Locate the cell with the specified text and output its [X, Y] center coordinate. 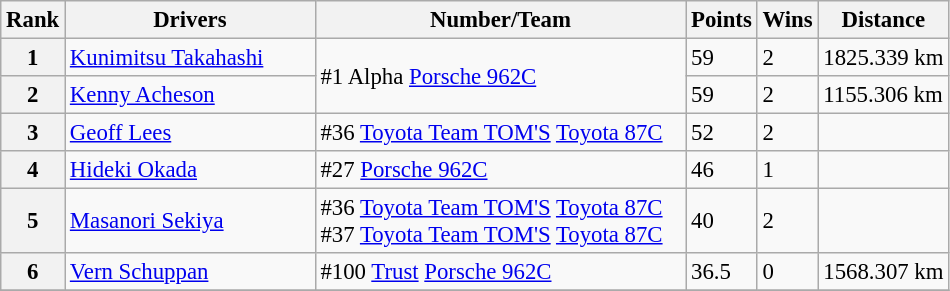
Masanori Sekiya [190, 222]
Rank [33, 20]
Hideki Okada [190, 170]
#1 Alpha Porsche 962C [500, 76]
Distance [884, 20]
4 [33, 170]
46 [722, 170]
Geoff Lees [190, 133]
1825.339 km [884, 58]
1155.306 km [884, 95]
Points [722, 20]
52 [722, 133]
40 [722, 222]
Drivers [190, 20]
#27 Porsche 962C [500, 170]
Wins [788, 20]
Kenny Acheson [190, 95]
#36 Toyota Team TOM'S Toyota 87C [500, 133]
Number/Team [500, 20]
5 [33, 222]
#36 Toyota Team TOM'S Toyota 87C#37 Toyota Team TOM'S Toyota 87C [500, 222]
3 [33, 133]
Kunimitsu Takahashi [190, 58]
